Provide the (x, y) coordinate of the cell's center where the given text is located.  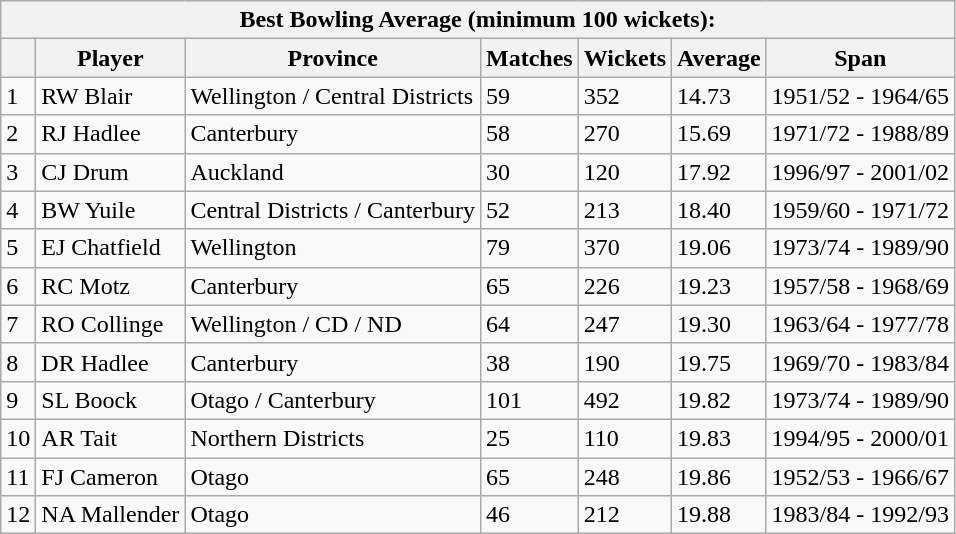
1994/95 - 2000/01 (860, 438)
1952/53 - 1966/67 (860, 477)
30 (530, 172)
6 (18, 286)
Auckland (333, 172)
19.23 (720, 286)
19.30 (720, 324)
9 (18, 400)
19.06 (720, 248)
1983/84 - 1992/93 (860, 515)
BW Yuile (110, 210)
DR Hadlee (110, 362)
226 (624, 286)
19.86 (720, 477)
1959/60 - 1971/72 (860, 210)
19.88 (720, 515)
64 (530, 324)
EJ Chatfield (110, 248)
101 (530, 400)
14.73 (720, 96)
38 (530, 362)
RC Motz (110, 286)
AR Tait (110, 438)
247 (624, 324)
15.69 (720, 134)
19.75 (720, 362)
11 (18, 477)
10 (18, 438)
19.82 (720, 400)
Central Districts / Canterbury (333, 210)
Matches (530, 58)
212 (624, 515)
370 (624, 248)
CJ Drum (110, 172)
1996/97 - 2001/02 (860, 172)
213 (624, 210)
190 (624, 362)
FJ Cameron (110, 477)
352 (624, 96)
1963/64 - 1977/78 (860, 324)
RW Blair (110, 96)
2 (18, 134)
1971/72 - 1988/89 (860, 134)
1 (18, 96)
12 (18, 515)
Span (860, 58)
SL Boock (110, 400)
46 (530, 515)
Otago / Canterbury (333, 400)
1957/58 - 1968/69 (860, 286)
Northern Districts (333, 438)
17.92 (720, 172)
Wellington (333, 248)
8 (18, 362)
5 (18, 248)
25 (530, 438)
NA Mallender (110, 515)
110 (624, 438)
Best Bowling Average (minimum 100 wickets): (478, 20)
RO Collinge (110, 324)
270 (624, 134)
Player (110, 58)
59 (530, 96)
79 (530, 248)
3 (18, 172)
58 (530, 134)
120 (624, 172)
1969/70 - 1983/84 (860, 362)
248 (624, 477)
Wellington / CD / ND (333, 324)
19.83 (720, 438)
52 (530, 210)
4 (18, 210)
7 (18, 324)
Wellington / Central Districts (333, 96)
Average (720, 58)
1951/52 - 1964/65 (860, 96)
18.40 (720, 210)
Wickets (624, 58)
Province (333, 58)
RJ Hadlee (110, 134)
492 (624, 400)
